Detect which cell encompasses the target text, then output its [x, y] center coordinate. 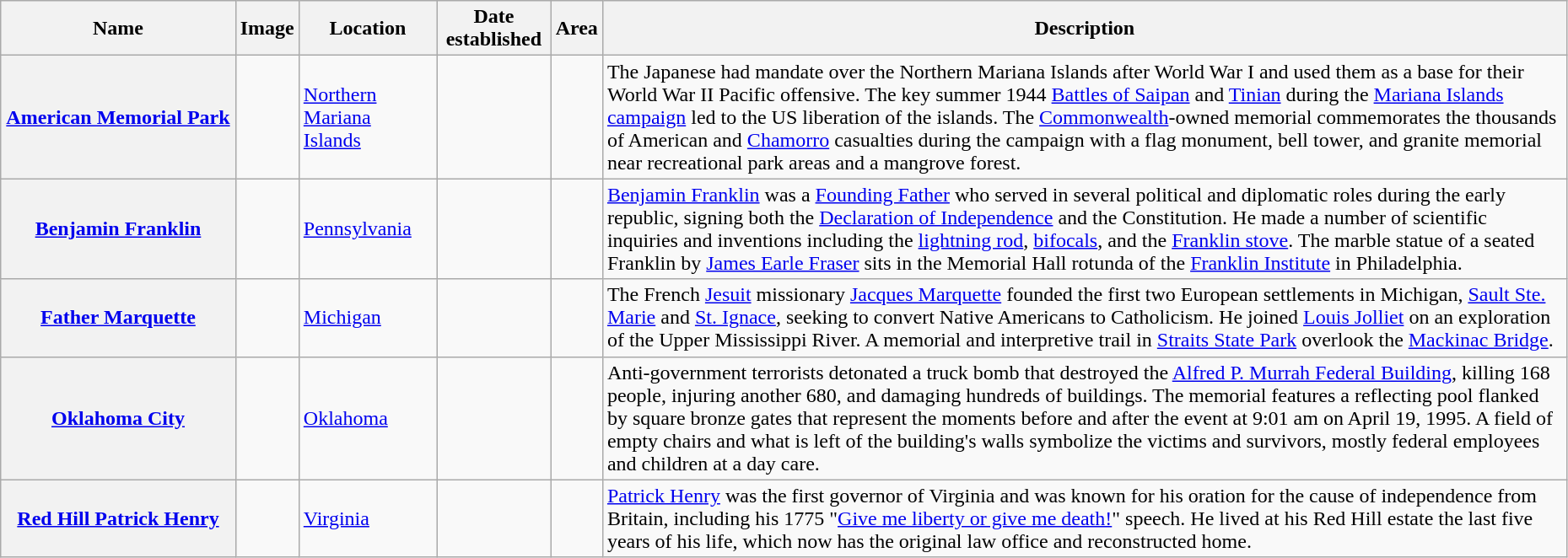
Father Marquette [118, 318]
Pennsylvania [368, 229]
Michigan [368, 318]
Benjamin Franklin [118, 229]
Date established [494, 29]
Virginia [368, 518]
Description [1085, 29]
Northern Mariana Islands [368, 117]
Oklahoma City [118, 418]
Location [368, 29]
American Memorial Park [118, 117]
Red Hill Patrick Henry [118, 518]
Area [577, 29]
Image [267, 29]
Name [118, 29]
Oklahoma [368, 418]
